Search for the cell housing the specified text and yield its [x, y] center coordinate. 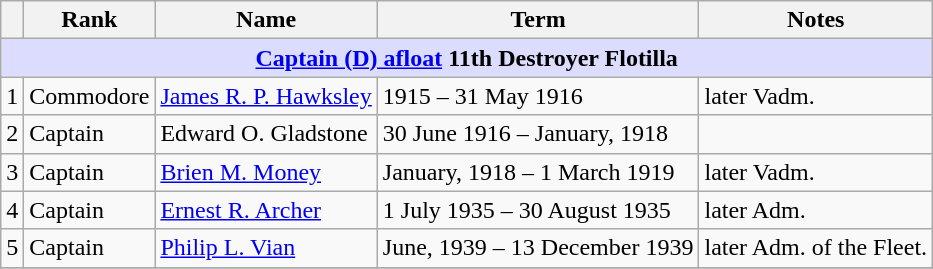
Edward O. Gladstone [266, 134]
30 June 1916 – January, 1918 [538, 134]
Term [538, 20]
later Adm. of the Fleet. [816, 248]
Notes [816, 20]
Name [266, 20]
Ernest R. Archer [266, 210]
1915 – 31 May 1916 [538, 96]
2 [12, 134]
Captain (D) afloat 11th Destroyer Flotilla [467, 58]
Rank [90, 20]
James R. P. Hawksley [266, 96]
June, 1939 – 13 December 1939 [538, 248]
1 July 1935 – 30 August 1935 [538, 210]
1 [12, 96]
5 [12, 248]
4 [12, 210]
3 [12, 172]
Commodore [90, 96]
Brien M. Money [266, 172]
January, 1918 – 1 March 1919 [538, 172]
later Adm. [816, 210]
Philip L. Vian [266, 248]
